Return [X, Y] of the center of cell containing provided text 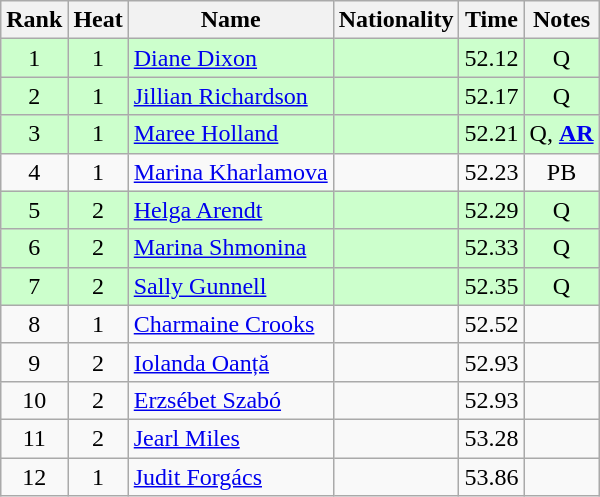
6 [34, 248]
52.33 [492, 248]
52.21 [492, 134]
Maree Holland [230, 134]
3 [34, 134]
52.52 [492, 324]
5 [34, 210]
52.17 [492, 96]
Rank [34, 20]
Marina Shmonina [230, 248]
Judit Forgács [230, 477]
8 [34, 324]
Jillian Richardson [230, 96]
52.12 [492, 58]
52.29 [492, 210]
Sally Gunnell [230, 286]
9 [34, 362]
Notes [562, 20]
7 [34, 286]
Heat [98, 20]
52.35 [492, 286]
Marina Kharlamova [230, 172]
Q, AR [562, 134]
Jearl Miles [230, 438]
Helga Arendt [230, 210]
10 [34, 400]
Time [492, 20]
52.23 [492, 172]
53.28 [492, 438]
Diane Dixon [230, 58]
53.86 [492, 477]
Nationality [396, 20]
11 [34, 438]
12 [34, 477]
Charmaine Crooks [230, 324]
4 [34, 172]
Iolanda Oanță [230, 362]
Name [230, 20]
PB [562, 172]
Erzsébet Szabó [230, 400]
